Pinpoint the cell where the given text exists, returning its [x, y] midpoint coordinate. 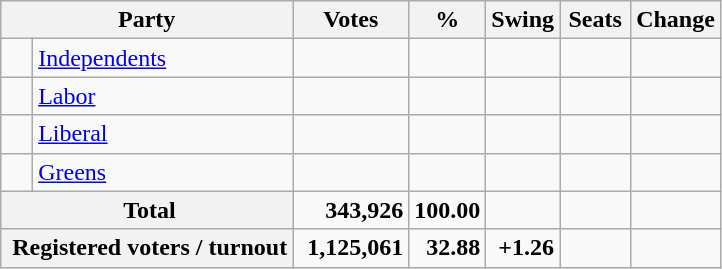
Votes [351, 20]
343,926 [351, 210]
Independents [163, 58]
+1.26 [523, 248]
Liberal [163, 134]
% [448, 20]
Registered voters / turnout [147, 248]
1,125,061 [351, 248]
Seats [596, 20]
Party [147, 20]
Change [676, 20]
100.00 [448, 210]
Swing [523, 20]
32.88 [448, 248]
Greens [163, 172]
Labor [163, 96]
Total [147, 210]
